Capture the cell that displays the provided text and extract its [x, y] central coordinate. 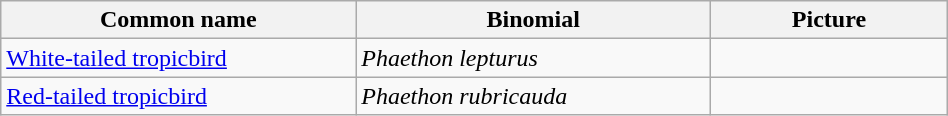
Phaethon lepturus [534, 58]
Common name [178, 20]
Phaethon rubricauda [534, 96]
Binomial [534, 20]
Red-tailed tropicbird [178, 96]
Picture [830, 20]
White-tailed tropicbird [178, 58]
